Search for the cell housing the specified text and yield its (X, Y) center coordinate. 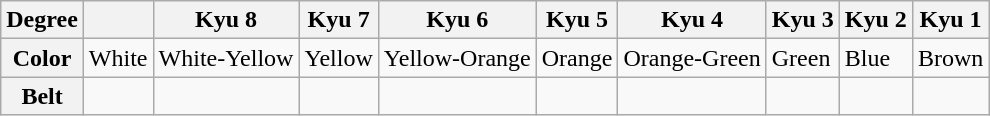
Green (802, 58)
Orange (577, 58)
Kyu 6 (457, 20)
Kyu 4 (692, 20)
Brown (950, 58)
Degree (42, 20)
Orange-Green (692, 58)
White (118, 58)
Color (42, 58)
White-Yellow (226, 58)
Kyu 5 (577, 20)
Blue (876, 58)
Kyu 7 (338, 20)
Kyu 1 (950, 20)
Kyu 2 (876, 20)
Yellow-Orange (457, 58)
Belt (42, 96)
Yellow (338, 58)
Kyu 3 (802, 20)
Kyu 8 (226, 20)
